Output the [x, y] coordinate of the center of the cell containing the given text.  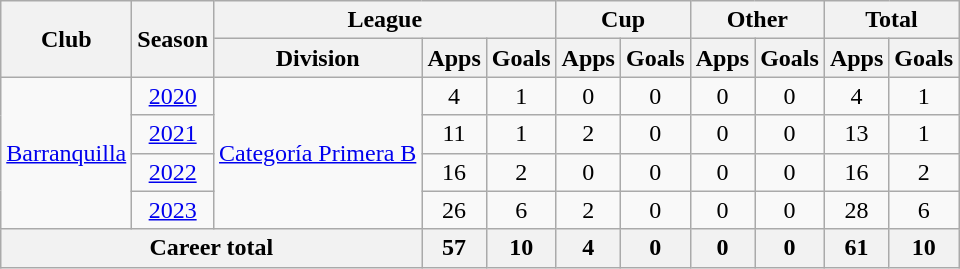
Club [66, 39]
13 [856, 134]
2021 [173, 134]
2023 [173, 210]
2020 [173, 96]
Season [173, 39]
Division [318, 58]
Barranquilla [66, 153]
57 [454, 248]
2022 [173, 172]
28 [856, 210]
Categoría Primera B [318, 153]
Other [757, 20]
League [386, 20]
Total [891, 20]
Cup [623, 20]
11 [454, 134]
61 [856, 248]
Career total [212, 248]
26 [454, 210]
